For the text-containing cell, return its midpoint in [X, Y] coordinate format. 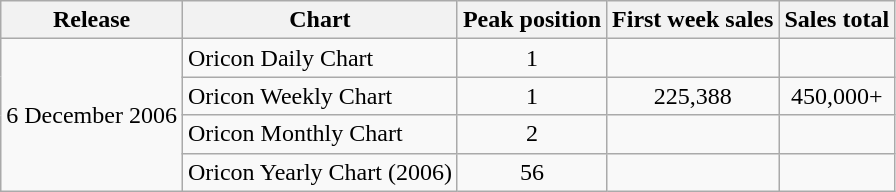
Sales total [837, 20]
Release [92, 20]
Oricon Weekly Chart [320, 96]
2 [532, 134]
450,000+ [837, 96]
Oricon Daily Chart [320, 58]
First week sales [693, 20]
Chart [320, 20]
Oricon Monthly Chart [320, 134]
6 December 2006 [92, 115]
225,388 [693, 96]
56 [532, 172]
Oricon Yearly Chart (2006) [320, 172]
Peak position [532, 20]
